Scan for the cell matching the given text and deliver its [X, Y] coordinate at center. 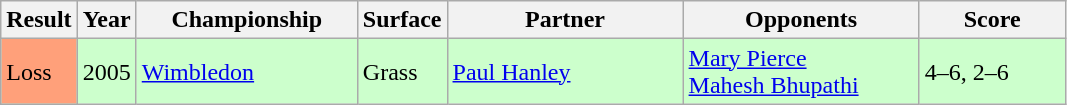
Score [992, 20]
4–6, 2–6 [992, 72]
Surface [402, 20]
Opponents [801, 20]
Loss [39, 72]
Mary Pierce Mahesh Bhupathi [801, 72]
Grass [402, 72]
Paul Hanley [565, 72]
Partner [565, 20]
2005 [106, 72]
Year [106, 20]
Championship [246, 20]
Wimbledon [246, 72]
Result [39, 20]
